Identify which cell holds the provided text, then report its (x, y) central coordinate. 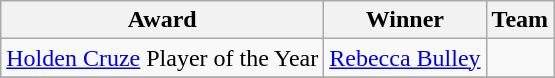
Holden Cruze Player of the Year (162, 58)
Team (520, 20)
Rebecca Bulley (405, 58)
Winner (405, 20)
Award (162, 20)
